Capture the cell that displays the provided text and extract its [x, y] central coordinate. 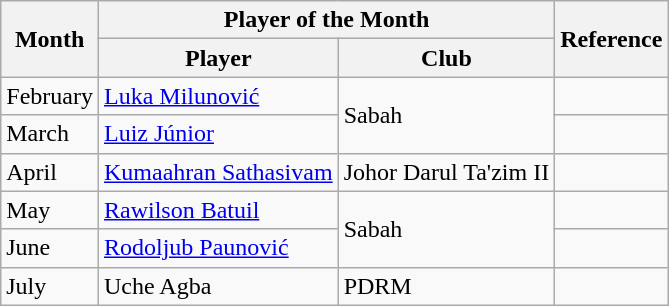
Reference [612, 39]
Month [50, 39]
Kumaahran Sathasivam [218, 172]
PDRM [446, 286]
June [50, 248]
February [50, 96]
Uche Agba [218, 286]
March [50, 134]
Luka Milunović [218, 96]
July [50, 286]
Player [218, 58]
Rodoljub Paunović [218, 248]
May [50, 210]
Rawilson Batuil [218, 210]
Club [446, 58]
Player of the Month [326, 20]
Johor Darul Ta'zim II [446, 172]
Luiz Júnior [218, 134]
April [50, 172]
